For the text-containing cell, return its midpoint in [x, y] coordinate format. 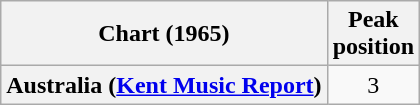
3 [373, 85]
Australia (Kent Music Report) [164, 85]
Chart (1965) [164, 34]
Peakposition [373, 34]
